For the text-containing cell, return its midpoint in [x, y] coordinate format. 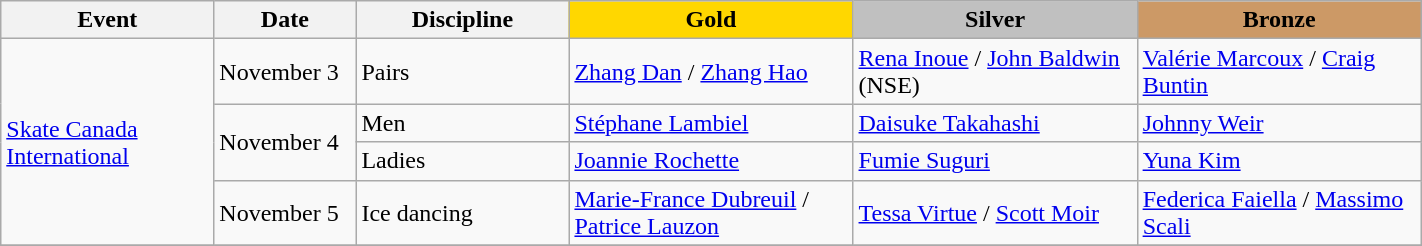
Federica Faiella / Massimo Scali [1279, 212]
Men [462, 123]
Rena Inoue / John Baldwin (NSE) [995, 72]
Bronze [1279, 20]
Skate Canada International [108, 142]
Tessa Virtue / Scott Moir [995, 212]
Daisuke Takahashi [995, 123]
November 4 [285, 142]
Yuna Kim [1279, 161]
Discipline [462, 20]
Ladies [462, 161]
Fumie Suguri [995, 161]
Event [108, 20]
Pairs [462, 72]
Joannie Rochette [711, 161]
Date [285, 20]
Ice dancing [462, 212]
Gold [711, 20]
November 3 [285, 72]
Silver [995, 20]
Zhang Dan / Zhang Hao [711, 72]
Marie-France Dubreuil / Patrice Lauzon [711, 212]
Valérie Marcoux / Craig Buntin [1279, 72]
November 5 [285, 212]
Stéphane Lambiel [711, 123]
Johnny Weir [1279, 123]
